From the cell containing the given text, extract its center point as [x, y] coordinate. 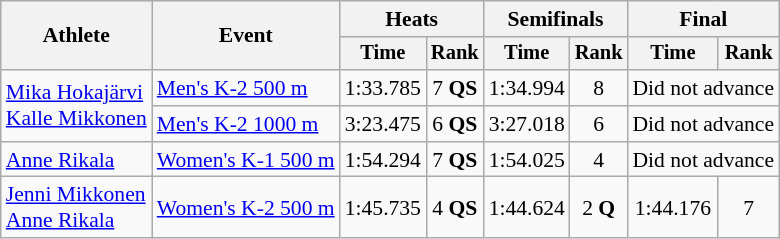
1:44.624 [527, 208]
Final [703, 19]
Men's K-2 1000 m [246, 124]
1:45.735 [383, 208]
3:23.475 [383, 124]
Jenni MikkonenAnne Rikala [76, 208]
7 [748, 208]
4 QS [455, 208]
1:54.294 [383, 160]
6 QS [455, 124]
8 [599, 88]
Event [246, 36]
Athlete [76, 36]
1:33.785 [383, 88]
Heats [412, 19]
Anne Rikala [76, 160]
Mika HokajärviKalle Mikkonen [76, 106]
4 [599, 160]
1:54.025 [527, 160]
1:34.994 [527, 88]
3:27.018 [527, 124]
Men's K-2 500 m [246, 88]
Semifinals [556, 19]
6 [599, 124]
Women's K-1 500 m [246, 160]
2 Q [599, 208]
1:44.176 [672, 208]
Women's K-2 500 m [246, 208]
